Return the [x, y] coordinate for the center point of the cell that contains the specified text.  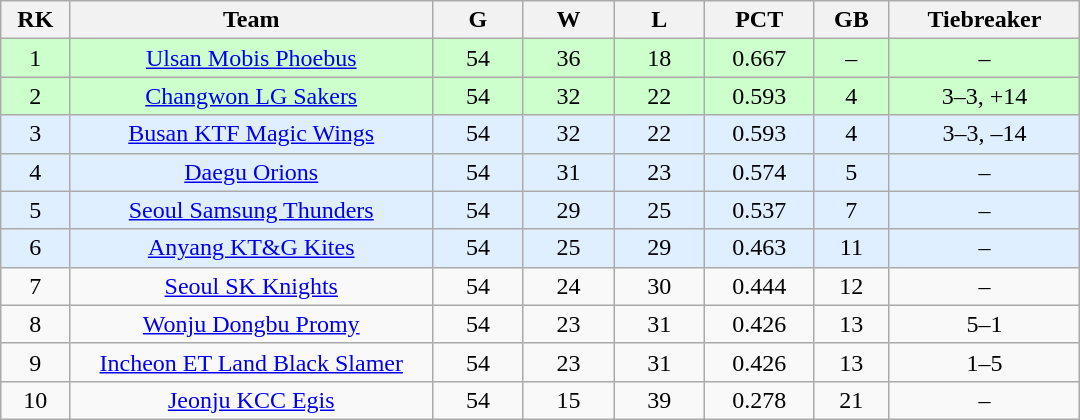
6 [36, 248]
1–5 [984, 362]
0.463 [760, 248]
Anyang KT&G Kites [252, 248]
12 [852, 286]
GB [852, 20]
W [568, 20]
30 [660, 286]
0.574 [760, 172]
Seoul SK Knights [252, 286]
Changwon LG Sakers [252, 96]
5–1 [984, 324]
21 [852, 400]
3–3, +14 [984, 96]
Team [252, 20]
15 [568, 400]
L [660, 20]
3 [36, 134]
Daegu Orions [252, 172]
39 [660, 400]
2 [36, 96]
PCT [760, 20]
Busan KTF Magic Wings [252, 134]
24 [568, 286]
3–3, –14 [984, 134]
Incheon ET Land Black Slamer [252, 362]
Ulsan Mobis Phoebus [252, 58]
18 [660, 58]
10 [36, 400]
0.278 [760, 400]
0.537 [760, 210]
0.667 [760, 58]
11 [852, 248]
G [478, 20]
1 [36, 58]
Wonju Dongbu Promy [252, 324]
36 [568, 58]
8 [36, 324]
RK [36, 20]
Tiebreaker [984, 20]
Seoul Samsung Thunders [252, 210]
9 [36, 362]
Jeonju KCC Egis [252, 400]
0.444 [760, 286]
